Locate the cell with the specified text and output its [x, y] center coordinate. 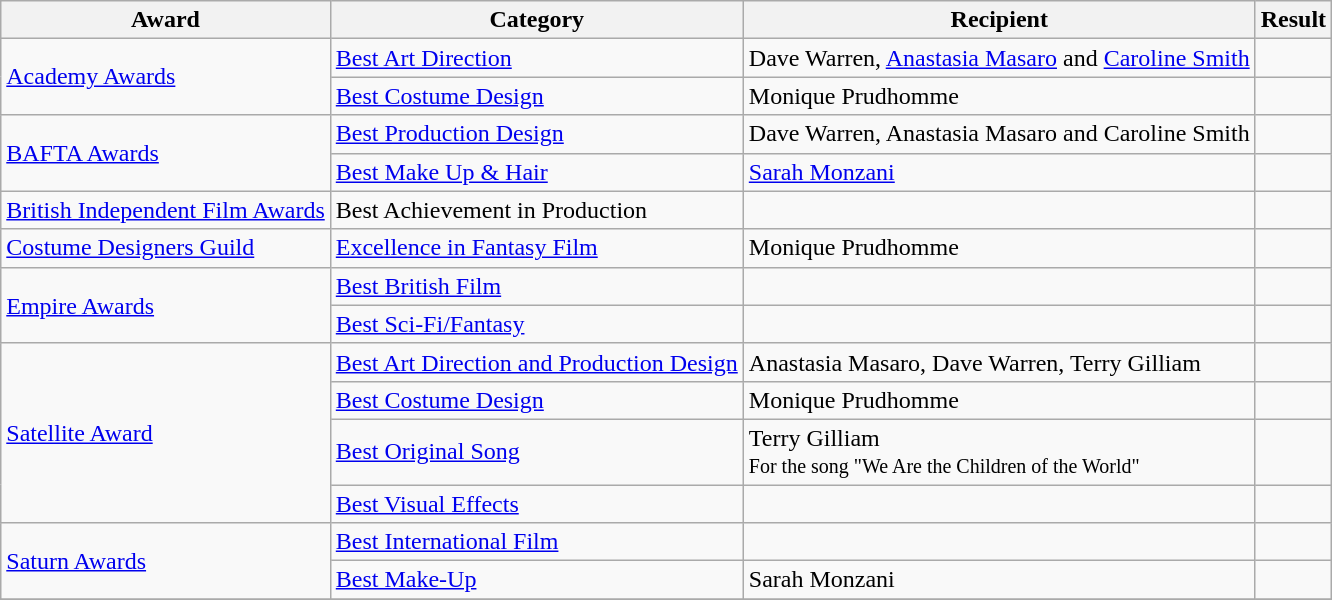
Satellite Award [166, 432]
British Independent Film Awards [166, 210]
Recipient [999, 20]
Best Make Up & Hair [536, 172]
Award [166, 20]
Anastasia Masaro, Dave Warren, Terry Gilliam [999, 362]
Best Achievement in Production [536, 210]
Best Art Direction and Production Design [536, 362]
Saturn Awards [166, 561]
Best Art Direction [536, 58]
Empire Awards [166, 305]
Best Sci-Fi/Fantasy [536, 324]
Category [536, 20]
Best Make-Up [536, 580]
Terry GilliamFor the song "We Are the Children of the World" [999, 452]
Best British Film [536, 286]
Costume Designers Guild [166, 248]
Excellence in Fantasy Film [536, 248]
Best International Film [536, 542]
Result [1293, 20]
Best Visual Effects [536, 503]
Academy Awards [166, 77]
BAFTA Awards [166, 153]
Best Production Design [536, 134]
Best Original Song [536, 452]
